For the text-containing cell, return its midpoint in (x, y) coordinate format. 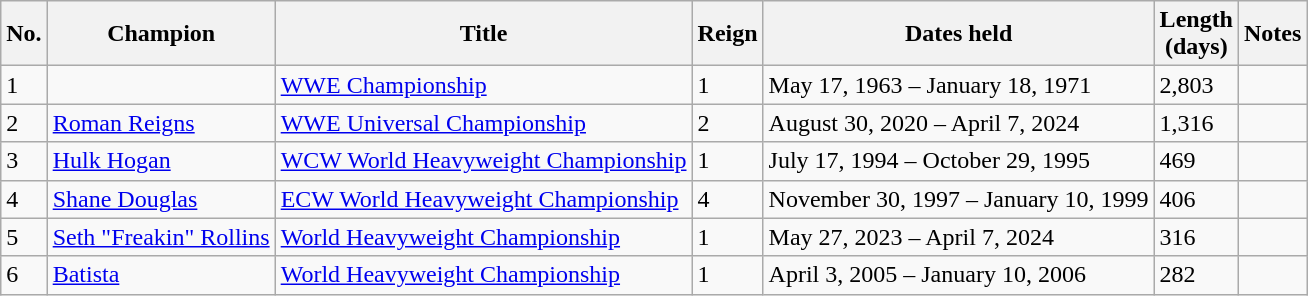
2,803 (1196, 85)
282 (1196, 275)
WWE Championship (484, 85)
406 (1196, 199)
August 30, 2020 – April 7, 2024 (958, 123)
Batista (161, 275)
ECW World Heavyweight Championship (484, 199)
May 17, 1963 – January 18, 1971 (958, 85)
April 3, 2005 – January 10, 2006 (958, 275)
WWE Universal Championship (484, 123)
WCW World Heavyweight Championship (484, 161)
5 (24, 237)
Shane Douglas (161, 199)
Seth "Freakin" Rollins (161, 237)
6 (24, 275)
Reign (728, 34)
Champion (161, 34)
Hulk Hogan (161, 161)
1,316 (1196, 123)
Title (484, 34)
3 (24, 161)
Notes (1273, 34)
November 30, 1997 – January 10, 1999 (958, 199)
Length(days) (1196, 34)
Dates held (958, 34)
May 27, 2023 – April 7, 2024 (958, 237)
No. (24, 34)
469 (1196, 161)
316 (1196, 237)
July 17, 1994 – October 29, 1995 (958, 161)
Roman Reigns (161, 123)
